Identify which cell holds the provided text, then report its (x, y) central coordinate. 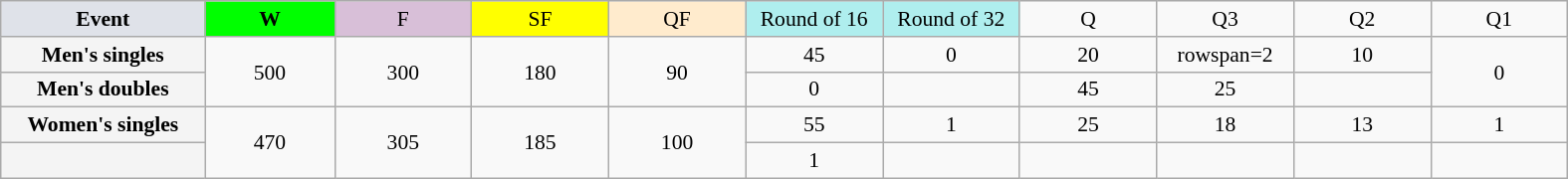
470 (270, 143)
Men's singles (104, 55)
185 (541, 143)
Q2 (1362, 19)
18 (1226, 125)
10 (1362, 55)
90 (677, 72)
SF (541, 19)
Q3 (1226, 19)
Q1 (1499, 19)
Round of 32 (951, 19)
QF (677, 19)
Women's singles (104, 125)
W (270, 19)
rowspan=2 (1226, 55)
180 (541, 72)
100 (677, 143)
55 (814, 125)
20 (1088, 55)
Men's doubles (104, 89)
500 (270, 72)
Event (104, 19)
Q (1088, 19)
305 (403, 143)
13 (1362, 125)
300 (403, 72)
Round of 16 (814, 19)
F (403, 19)
